Search for the cell housing the specified text and yield its (x, y) center coordinate. 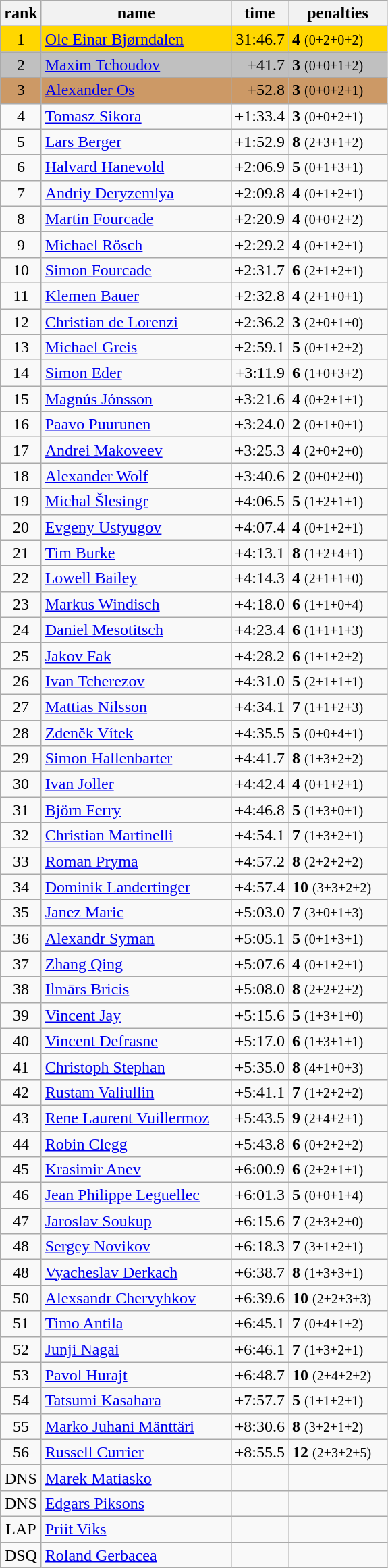
Ilmārs Bricis (136, 990)
53 (21, 1375)
+4:28.2 (259, 655)
Tomasz Sikora (136, 116)
7 (3+0+1+3) (338, 913)
27 (21, 707)
Evgeny Ustyugov (136, 527)
+6:15.6 (259, 1221)
+5:43.5 (259, 1118)
+1:33.4 (259, 116)
6 (21, 167)
Janez Maric (136, 913)
6 (1+1+0+4) (338, 604)
35 (21, 913)
Ivan Tcherezov (136, 681)
+4:57.2 (259, 861)
5 (0+0+1+4) (338, 1195)
+4:34.1 (259, 707)
Alexander Wolf (136, 476)
+4:57.4 (259, 887)
+8:55.5 (259, 1452)
5 (1+3+1+0) (338, 1015)
Michael Greis (136, 348)
10 (2+4+2+2) (338, 1375)
Mattias Nilsson (136, 707)
50 (21, 1298)
5 (2+1+1+1) (338, 681)
rank (21, 13)
+6:18.3 (259, 1247)
+41.7 (259, 65)
Andrei Makoveev (136, 450)
Roman Pryma (136, 861)
+3:21.6 (259, 399)
14 (21, 373)
47 (21, 1221)
5 (1+3+0+1) (338, 810)
+4:07.4 (259, 527)
21 (21, 553)
Paavo Puurunen (136, 425)
8 (3+2+1+2) (338, 1426)
9 (21, 244)
Simon Eder (136, 373)
Simon Fourcade (136, 270)
penalties (338, 13)
8 (1+2+4+1) (338, 553)
24 (21, 630)
Maxim Tchoudov (136, 65)
8 (2+3+1+2) (338, 142)
Lowell Bailey (136, 578)
54 (21, 1401)
+1:52.9 (259, 142)
20 (21, 527)
3 (2+0+1+0) (338, 322)
+5:41.1 (259, 1092)
33 (21, 861)
Michal Šlesingr (136, 502)
43 (21, 1118)
Ivan Joller (136, 784)
Magnús Jónsson (136, 399)
17 (21, 450)
+2:36.2 (259, 322)
+3:40.6 (259, 476)
Vyacheslav Derkach (136, 1272)
15 (21, 399)
6 (1+1+1+3) (338, 630)
41 (21, 1066)
6 (2+2+1+1) (338, 1170)
Klemen Bauer (136, 296)
+2:06.9 (259, 167)
7 (1+2+2+2) (338, 1092)
+4:35.5 (259, 732)
1 (21, 39)
12 (21, 322)
22 (21, 578)
+5:17.0 (259, 1041)
7 (0+4+1+2) (338, 1324)
Priit Viks (136, 1529)
Michael Rösch (136, 244)
26 (21, 681)
+6:01.3 (259, 1195)
4 (2+0+2+0) (338, 450)
4 (2+1+1+0) (338, 578)
+5:05.1 (259, 938)
38 (21, 990)
3 (21, 90)
18 (21, 476)
3 (0+0+1+2) (338, 65)
30 (21, 784)
+6:38.7 (259, 1272)
6 (2+1+2+1) (338, 270)
45 (21, 1170)
28 (21, 732)
+2:09.8 (259, 193)
51 (21, 1324)
+52.8 (259, 90)
+4:13.1 (259, 553)
+5:08.0 (259, 990)
+4:14.3 (259, 578)
4 (0+2+0+2) (338, 39)
Christian de Lorenzi (136, 322)
6 (0+2+2+2) (338, 1144)
+6:48.7 (259, 1375)
5 (21, 142)
Alexandr Syman (136, 938)
Markus Windisch (136, 604)
55 (21, 1426)
Timo Antila (136, 1324)
23 (21, 604)
+4:18.0 (259, 604)
Andriy Deryzemlya (136, 193)
Jaroslav Soukup (136, 1221)
+4:54.1 (259, 836)
+8:30.6 (259, 1426)
4 (0+0+2+2) (338, 219)
11 (21, 296)
6 (1+0+3+2) (338, 373)
44 (21, 1144)
40 (21, 1041)
31:46.7 (259, 39)
16 (21, 425)
Lars Berger (136, 142)
Zdeněk Vítek (136, 732)
6 (1+3+1+1) (338, 1041)
10 (3+3+2+2) (338, 887)
8 (4+1+0+3) (338, 1066)
Sergey Novikov (136, 1247)
39 (21, 1015)
Björn Ferry (136, 810)
Marko Juhani Mänttäri (136, 1426)
Alexsandr Chervyhkov (136, 1298)
29 (21, 759)
+2:32.8 (259, 296)
Marek Matiasko (136, 1478)
5 (0+1+2+2) (338, 348)
2 (0+1+0+1) (338, 425)
8 (1+3+3+1) (338, 1272)
10 (21, 270)
+4:42.4 (259, 784)
12 (2+3+2+5) (338, 1452)
8 (1+3+2+2) (338, 759)
2 (0+0+2+0) (338, 476)
Martin Fourcade (136, 219)
4 (21, 116)
9 (2+4+2+1) (338, 1118)
6 (1+1+2+2) (338, 655)
Roland Gerbacea (136, 1555)
Dominik Landertinger (136, 887)
34 (21, 887)
+5:43.8 (259, 1144)
+6:39.6 (259, 1298)
Simon Hallenbarter (136, 759)
42 (21, 1092)
Ole Einar Bjørndalen (136, 39)
19 (21, 502)
25 (21, 655)
Junji Nagai (136, 1349)
4 (0+2+1+1) (338, 399)
13 (21, 348)
+4:31.0 (259, 681)
time (259, 13)
37 (21, 964)
+5:15.6 (259, 1015)
+2:20.9 (259, 219)
name (136, 13)
46 (21, 1195)
7 (2+3+2+0) (338, 1221)
5 (1+2+1+1) (338, 502)
+7:57.7 (259, 1401)
Tim Burke (136, 553)
Zhang Qing (136, 964)
4 (2+1+0+1) (338, 296)
+5:07.6 (259, 964)
Russell Currier (136, 1452)
+4:06.5 (259, 502)
32 (21, 836)
Edgars Piksons (136, 1503)
Rustam Valiullin (136, 1092)
Daniel Mesotitsch (136, 630)
7 (3+1+2+1) (338, 1247)
+2:59.1 (259, 348)
5 (0+0+4+1) (338, 732)
Krasimir Anev (136, 1170)
36 (21, 938)
Tatsumi Kasahara (136, 1401)
56 (21, 1452)
Christian Martinelli (136, 836)
+6:00.9 (259, 1170)
+5:03.0 (259, 913)
Jakov Fak (136, 655)
Vincent Defrasne (136, 1041)
31 (21, 810)
2 (21, 65)
+6:46.1 (259, 1349)
+3:24.0 (259, 425)
7 (1+1+2+3) (338, 707)
LAP (21, 1529)
Vincent Jay (136, 1015)
8 (21, 219)
Christoph Stephan (136, 1066)
Halvard Hanevold (136, 167)
52 (21, 1349)
Pavol Hurajt (136, 1375)
5 (1+1+2+1) (338, 1401)
Alexander Os (136, 90)
10 (2+2+3+3) (338, 1298)
Rene Laurent Vuillermoz (136, 1118)
+3:11.9 (259, 373)
Robin Clegg (136, 1144)
Jean Philippe Leguellec (136, 1195)
+5:35.0 (259, 1066)
+2:31.7 (259, 270)
DSQ (21, 1555)
7 (21, 193)
+2:29.2 (259, 244)
+4:41.7 (259, 759)
+6:45.1 (259, 1324)
+4:46.8 (259, 810)
+3:25.3 (259, 450)
+4:23.4 (259, 630)
